Return [X, Y] of the center of cell containing provided text 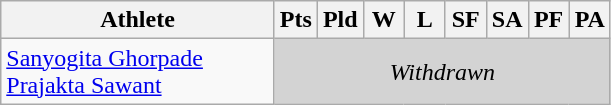
L [424, 20]
SF [466, 20]
Athlete [138, 20]
Pld [340, 20]
PF [548, 20]
PA [590, 20]
SA [507, 20]
W [384, 20]
Withdrawn [442, 72]
Sanyogita Ghorpade Prajakta Sawant [138, 72]
Pts [296, 20]
